Return the [x, y] coordinate for the center point of the cell that contains the specified text.  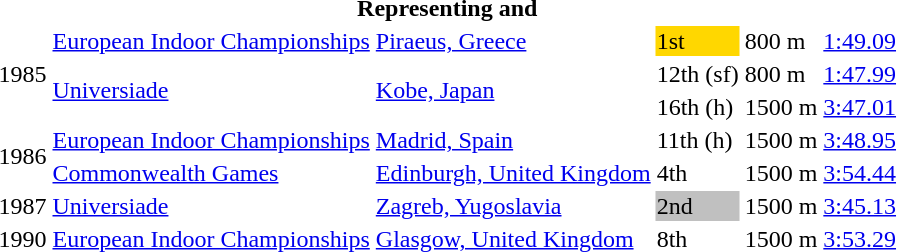
12th (sf) [698, 74]
1st [698, 41]
16th (h) [698, 107]
4th [698, 173]
Zagreb, Yugoslavia [513, 206]
11th (h) [698, 140]
Commonwealth Games [211, 173]
Edinburgh, United Kingdom [513, 173]
Piraeus, Greece [513, 41]
Kobe, Japan [513, 90]
2nd [698, 206]
Madrid, Spain [513, 140]
